Determine the (X, Y) coordinate at the center of the cell enclosing the given text.  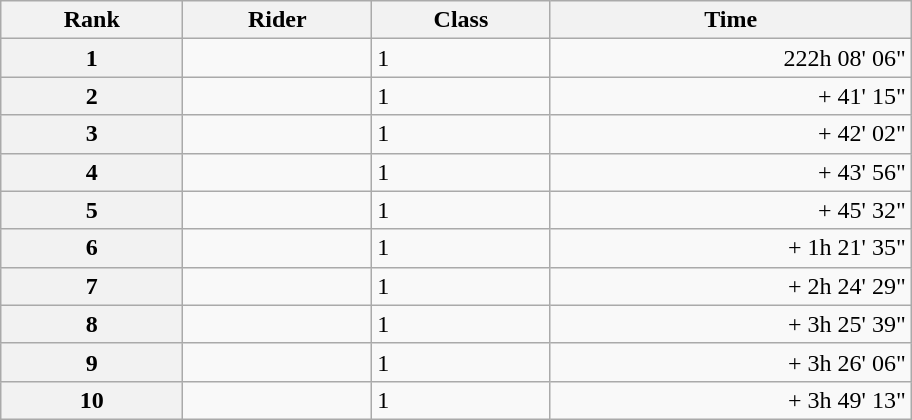
Rank (92, 20)
9 (92, 362)
2 (92, 96)
7 (92, 286)
+ 2h 24' 29" (730, 286)
+ 42' 02" (730, 134)
+ 45' 32" (730, 210)
+ 41' 15" (730, 96)
Time (730, 20)
10 (92, 400)
+ 3h 25' 39" (730, 324)
4 (92, 172)
5 (92, 210)
Rider (278, 20)
+ 1h 21' 35" (730, 248)
Class (461, 20)
+ 3h 49' 13" (730, 400)
+ 43' 56" (730, 172)
6 (92, 248)
+ 3h 26' 06" (730, 362)
222h 08' 06" (730, 58)
8 (92, 324)
3 (92, 134)
